Scan for the cell matching the given text and deliver its (X, Y) coordinate at center. 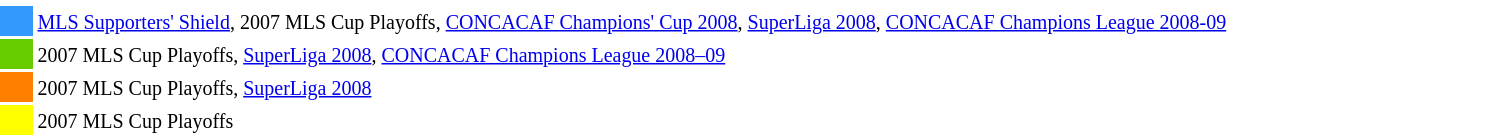
2007 MLS Cup Playoffs, SuperLiga 2008, CONCACAF Champions League 2008–09 (774, 54)
MLS Supporters' Shield, 2007 MLS Cup Playoffs, CONCACAF Champions' Cup 2008, SuperLiga 2008, CONCACAF Champions League 2008-09 (774, 21)
2007 MLS Cup Playoffs, SuperLiga 2008 (774, 87)
2007 MLS Cup Playoffs (774, 120)
